Identify which cell holds the provided text, then report its [X, Y] central coordinate. 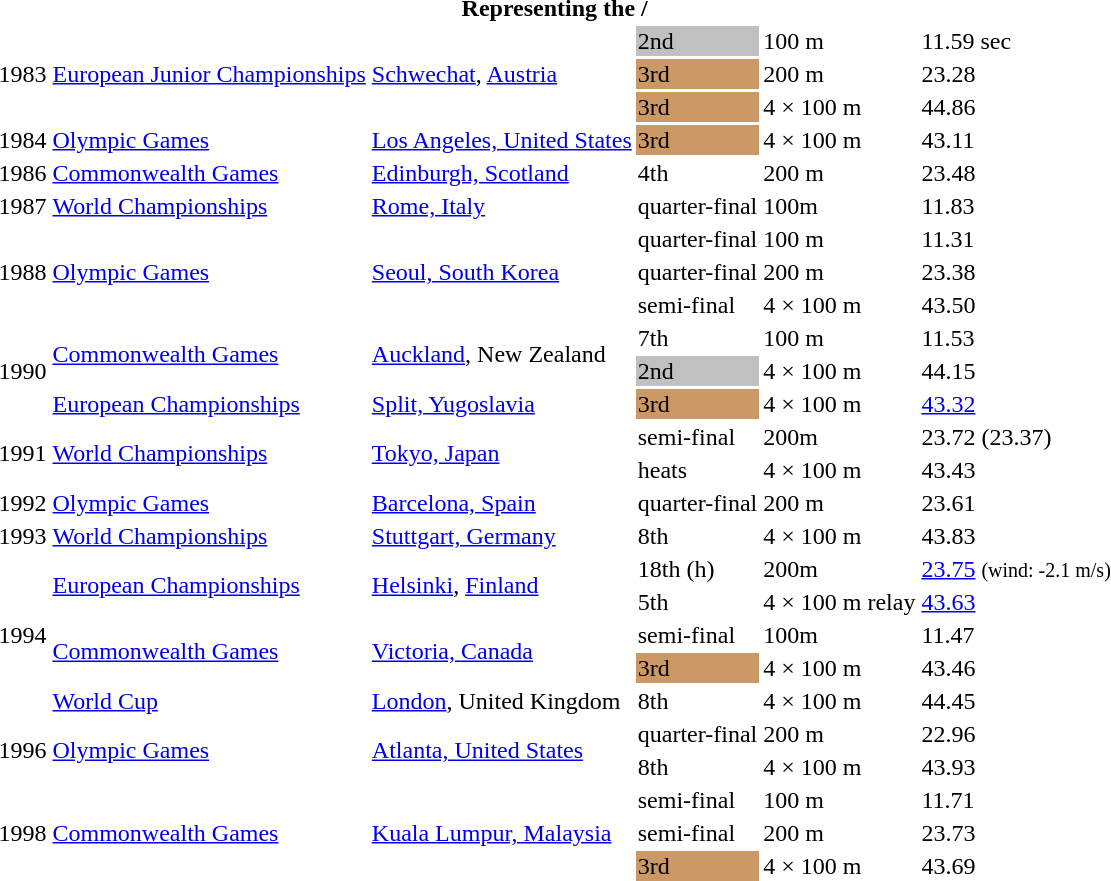
Rome, Italy [502, 206]
European Junior Championships [209, 74]
Edinburgh, Scotland [502, 173]
London, United Kingdom [502, 701]
Kuala Lumpur, Malaysia [502, 833]
Atlanta, United States [502, 750]
Stuttgart, Germany [502, 536]
Tokyo, Japan [502, 454]
heats [697, 470]
Victoria, Canada [502, 652]
Helsinki, Finland [502, 586]
5th [697, 602]
4th [697, 173]
World Cup [209, 701]
Barcelona, Spain [502, 503]
7th [697, 338]
Los Angeles, United States [502, 140]
Seoul, South Korea [502, 272]
Schwechat, Austria [502, 74]
4 × 100 m relay [840, 602]
18th (h) [697, 569]
Auckland, New Zealand [502, 354]
Split, Yugoslavia [502, 404]
